For the text-containing cell, return its midpoint in (X, Y) coordinate format. 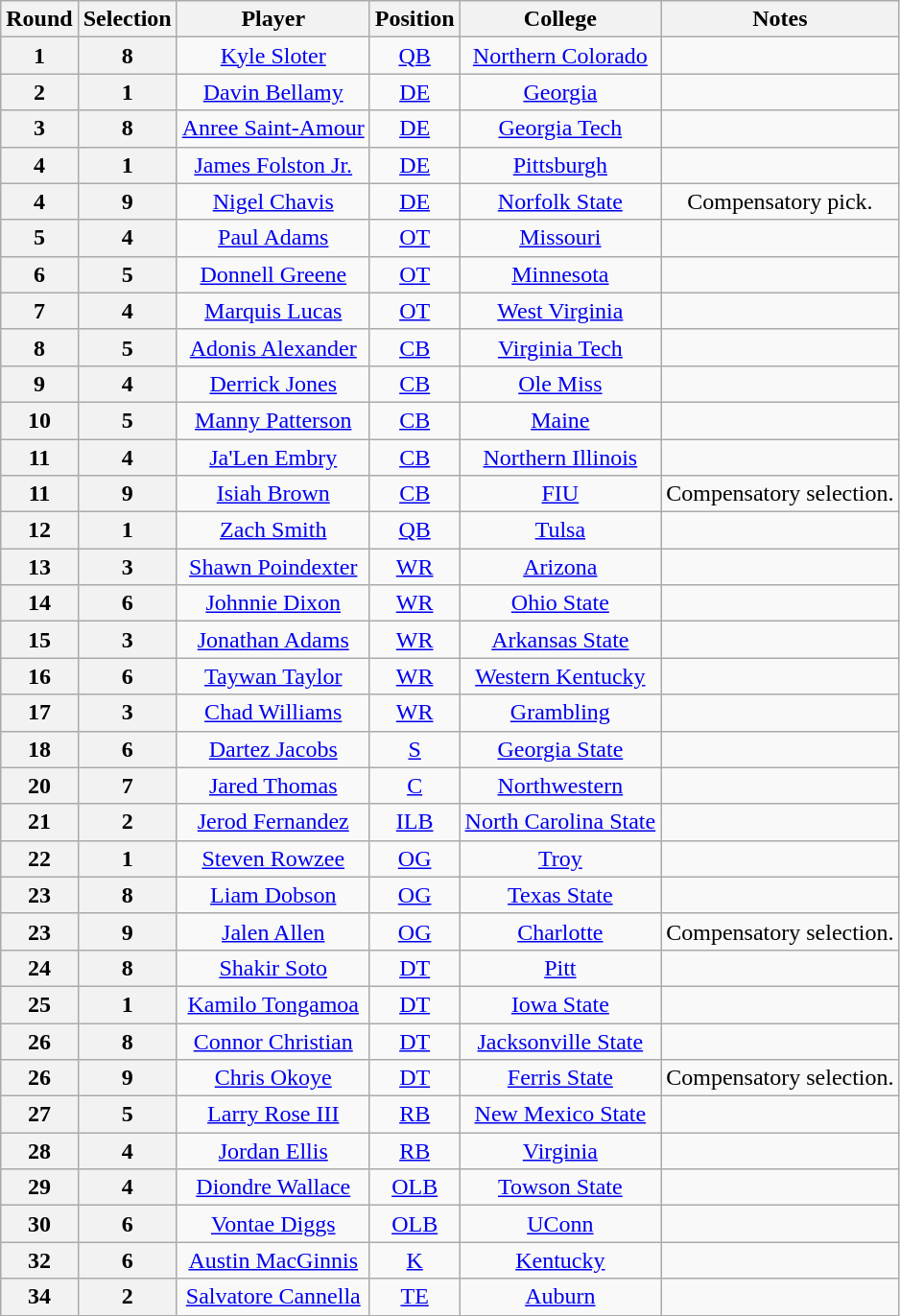
Selection (127, 19)
Tulsa (560, 530)
Maine (560, 420)
21 (39, 822)
32 (39, 1260)
16 (39, 676)
Georgia (560, 92)
22 (39, 858)
UConn (560, 1224)
28 (39, 1151)
Isiah Brown (272, 494)
Larry Rose III (272, 1115)
Jerod Fernandez (272, 822)
Steven Rowzee (272, 858)
Virginia (560, 1151)
West Virginia (560, 311)
Austin MacGinnis (272, 1260)
Davin Bellamy (272, 92)
Dartez Jacobs (272, 749)
Virginia Tech (560, 347)
30 (39, 1224)
Troy (560, 858)
Arkansas State (560, 640)
K (414, 1260)
Jalen Allen (272, 931)
Jared Thomas (272, 786)
15 (39, 640)
29 (39, 1187)
27 (39, 1115)
18 (39, 749)
Position (414, 19)
S (414, 749)
Marquis Lucas (272, 311)
Jonathan Adams (272, 640)
Auburn (560, 1297)
Diondre Wallace (272, 1187)
34 (39, 1297)
Kentucky (560, 1260)
13 (39, 567)
10 (39, 420)
14 (39, 603)
Norfolk State (560, 201)
Johnnie Dixon (272, 603)
Western Kentucky (560, 676)
Round (39, 19)
25 (39, 1004)
Derrick Jones (272, 384)
Minnesota (560, 274)
Kamilo Tongamoa (272, 1004)
Pittsburgh (560, 165)
Shawn Poindexter (272, 567)
Arizona (560, 567)
Ferris State (560, 1078)
Northern Colorado (560, 56)
Northwestern (560, 786)
Vontae Diggs (272, 1224)
Georgia State (560, 749)
Ohio State (560, 603)
Ole Miss (560, 384)
Chris Okoye (272, 1078)
Texas State (560, 895)
24 (39, 968)
ILB (414, 822)
Player (272, 19)
Ja'Len Embry (272, 458)
Kyle Sloter (272, 56)
Adonis Alexander (272, 347)
TE (414, 1297)
Jordan Ellis (272, 1151)
Georgia Tech (560, 129)
17 (39, 713)
Iowa State (560, 1004)
Salvatore Cannella (272, 1297)
North Carolina State (560, 822)
Zach Smith (272, 530)
Towson State (560, 1187)
Compensatory pick. (780, 201)
Taywan Taylor (272, 676)
College (560, 19)
Shakir Soto (272, 968)
Chad Williams (272, 713)
Charlotte (560, 931)
Manny Patterson (272, 420)
Connor Christian (272, 1041)
FIU (560, 494)
Donnell Greene (272, 274)
Liam Dobson (272, 895)
20 (39, 786)
C (414, 786)
Anree Saint-Amour (272, 129)
Grambling (560, 713)
Missouri (560, 238)
Nigel Chavis (272, 201)
New Mexico State (560, 1115)
Notes (780, 19)
Jacksonville State (560, 1041)
Paul Adams (272, 238)
12 (39, 530)
Northern Illinois (560, 458)
Pitt (560, 968)
James Folston Jr. (272, 165)
